Return the [X, Y] coordinate for the center point of the cell that contains the specified text.  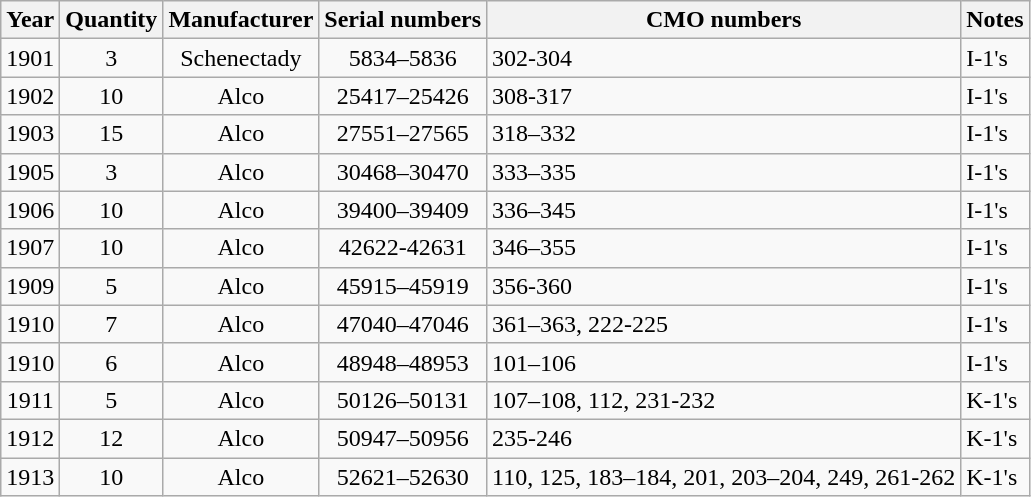
47040–47046 [403, 324]
1902 [30, 96]
52621–52630 [403, 477]
336–345 [724, 210]
101–106 [724, 362]
1911 [30, 400]
Year [30, 20]
Notes [995, 20]
Quantity [112, 20]
27551–27565 [403, 134]
1905 [30, 172]
5834–5836 [403, 58]
CMO numbers [724, 20]
1901 [30, 58]
7 [112, 324]
50126–50131 [403, 400]
1903 [30, 134]
25417–25426 [403, 96]
50947–50956 [403, 438]
318–332 [724, 134]
110, 125, 183–184, 201, 203–204, 249, 261-262 [724, 477]
48948–48953 [403, 362]
39400–39409 [403, 210]
15 [112, 134]
6 [112, 362]
1909 [30, 286]
1907 [30, 248]
361–363, 222-225 [724, 324]
42622-42631 [403, 248]
45915–45919 [403, 286]
Serial numbers [403, 20]
346–355 [724, 248]
1906 [30, 210]
333–335 [724, 172]
12 [112, 438]
1912 [30, 438]
Manufacturer [241, 20]
356-360 [724, 286]
Schenectady [241, 58]
235-246 [724, 438]
30468–30470 [403, 172]
308-317 [724, 96]
1913 [30, 477]
107–108, 112, 231-232 [724, 400]
302-304 [724, 58]
